Pinpoint the cell where the given text exists, returning its [x, y] midpoint coordinate. 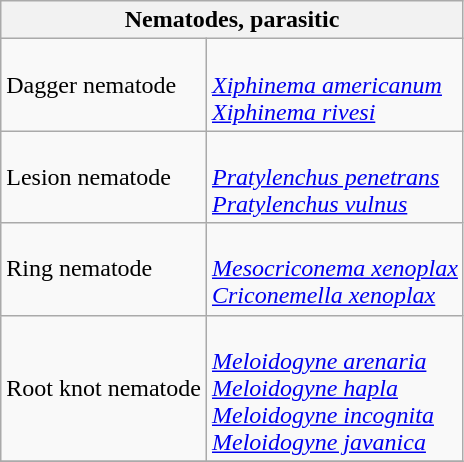
Mesocriconema xenoplax Criconemella xenoplax [334, 269]
Lesion nematode [104, 177]
Nematodes, parasitic [232, 20]
Xiphinema americanum Xiphinema rivesi [334, 85]
Ring nematode [104, 269]
Root knot nematode [104, 388]
Dagger nematode [104, 85]
Meloidogyne arenaria Meloidogyne hapla Meloidogyne incognita Meloidogyne javanica [334, 388]
Pratylenchus penetrans Pratylenchus vulnus [334, 177]
